Find where the given text appears and provide that cell's center as [x, y] coordinate. 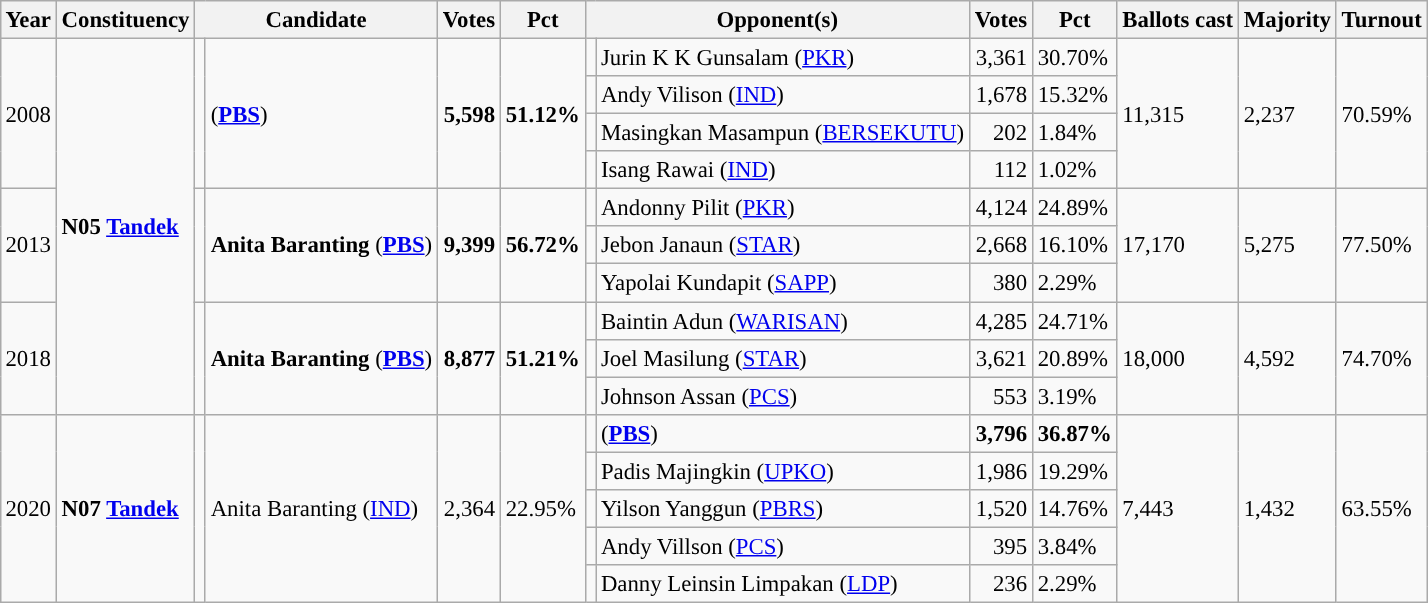
Yapolai Kundapit (SAPP) [783, 283]
Baintin Adun (WARISAN) [783, 321]
202 [1000, 133]
3.84% [1074, 546]
74.70% [1382, 358]
16.10% [1074, 245]
18,000 [1178, 358]
Turnout [1382, 20]
11,315 [1178, 113]
4,124 [1000, 208]
1.02% [1074, 170]
4,285 [1000, 321]
Joel Masilung (STAR) [783, 358]
Candidate [316, 20]
Anita Baranting (IND) [321, 508]
Opponent(s) [777, 20]
19.29% [1074, 471]
Majority [1287, 20]
2,668 [1000, 245]
1,432 [1287, 508]
5,275 [1287, 246]
Isang Rawai (IND) [783, 170]
236 [1000, 584]
9,399 [468, 246]
7,443 [1178, 508]
Jebon Janaun (STAR) [783, 245]
20.89% [1074, 358]
51.21% [542, 358]
15.32% [1074, 95]
8,877 [468, 358]
1,986 [1000, 471]
2020 [28, 508]
Danny Leinsin Limpakan (LDP) [783, 584]
3,361 [1000, 57]
1.84% [1074, 133]
112 [1000, 170]
51.12% [542, 113]
3,621 [1000, 358]
3.19% [1074, 396]
N07 Tandek [125, 508]
Andy Vilison (IND) [783, 95]
Year [28, 20]
395 [1000, 546]
Andonny Pilit (PKR) [783, 208]
14.76% [1074, 508]
24.89% [1074, 208]
17,170 [1178, 246]
Padis Majingkin (UPKO) [783, 471]
Jurin K K Gunsalam (PKR) [783, 57]
2008 [28, 113]
Masingkan Masampun (BERSEKUTU) [783, 133]
Yilson Yanggun (PBRS) [783, 508]
2,364 [468, 508]
Andy Villson (PCS) [783, 546]
2018 [28, 358]
24.71% [1074, 321]
380 [1000, 283]
4,592 [1287, 358]
56.72% [542, 246]
77.50% [1382, 246]
22.95% [542, 508]
553 [1000, 396]
3,796 [1000, 433]
N05 Tandek [125, 226]
Ballots cast [1178, 20]
30.70% [1074, 57]
70.59% [1382, 113]
2013 [28, 246]
Johnson Assan (PCS) [783, 396]
2,237 [1287, 113]
Constituency [125, 20]
63.55% [1382, 508]
5,598 [468, 113]
1,520 [1000, 508]
1,678 [1000, 95]
36.87% [1074, 433]
